Identify which cell holds the provided text, then report its (x, y) central coordinate. 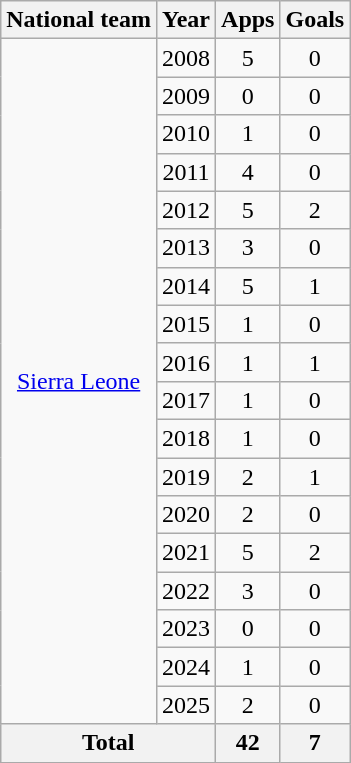
7 (315, 743)
National team (79, 20)
2014 (186, 286)
2023 (186, 629)
2009 (186, 96)
2020 (186, 515)
2008 (186, 58)
2013 (186, 248)
2025 (186, 705)
2024 (186, 667)
4 (248, 172)
2019 (186, 477)
2012 (186, 210)
2017 (186, 400)
Apps (248, 20)
2015 (186, 324)
2021 (186, 553)
Goals (315, 20)
2022 (186, 591)
Total (108, 743)
2010 (186, 134)
2016 (186, 362)
42 (248, 743)
2011 (186, 172)
2018 (186, 438)
Year (186, 20)
Sierra Leone (79, 382)
